Locate the cell with the specified text and output its (x, y) center coordinate. 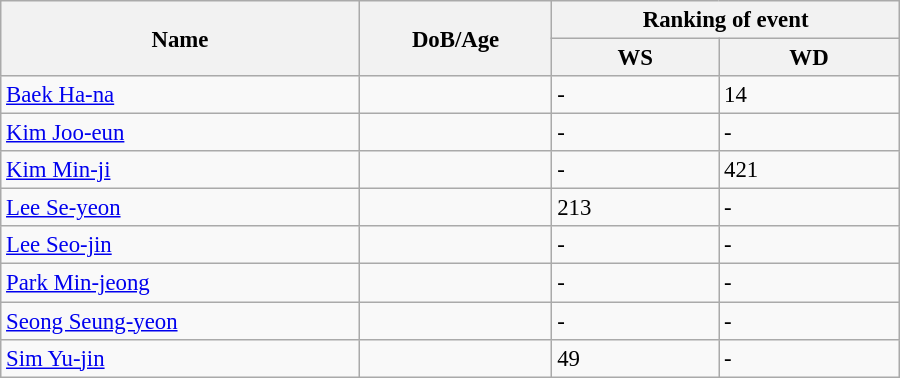
Park Min-jeong (180, 283)
Lee Se-yeon (180, 208)
Name (180, 38)
Baek Ha-na (180, 95)
Kim Min-ji (180, 170)
14 (810, 95)
Sim Yu-jin (180, 358)
Lee Seo-jin (180, 245)
DoB/Age (456, 38)
Kim Joo-eun (180, 133)
49 (636, 358)
421 (810, 170)
WD (810, 58)
WS (636, 58)
213 (636, 208)
Seong Seung-yeon (180, 321)
Ranking of event (726, 20)
